For the text-containing cell, return its midpoint in [X, Y] coordinate format. 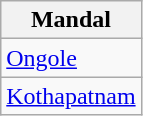
Ongole [71, 58]
Mandal [71, 20]
Kothapatnam [71, 96]
